For the text-containing cell, return its midpoint in [x, y] coordinate format. 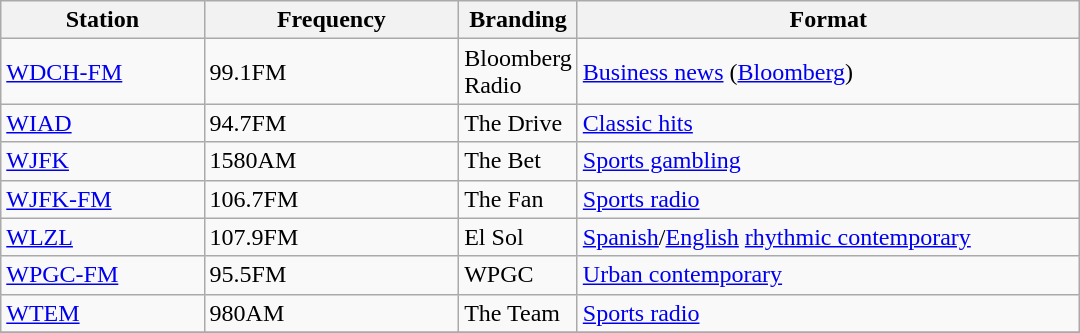
Format [828, 20]
106.7FM [332, 199]
WIAD [102, 123]
Branding [518, 20]
WTEM [102, 313]
99.1FM [332, 72]
Spanish/English rhythmic contemporary [828, 237]
Sports gambling [828, 161]
WJFK [102, 161]
1580AM [332, 161]
The Team [518, 313]
107.9FM [332, 237]
The Fan [518, 199]
94.7FM [332, 123]
Business news (Bloomberg) [828, 72]
Classic hits [828, 123]
980AM [332, 313]
95.5FM [332, 275]
WPGC [518, 275]
WDCH-FM [102, 72]
WLZL [102, 237]
Station [102, 20]
El Sol [518, 237]
The Drive [518, 123]
WPGC-FM [102, 275]
Urban contemporary [828, 275]
Bloomberg Radio [518, 72]
The Bet [518, 161]
Frequency [332, 20]
WJFK-FM [102, 199]
